Search for the cell housing the specified text and yield its (X, Y) center coordinate. 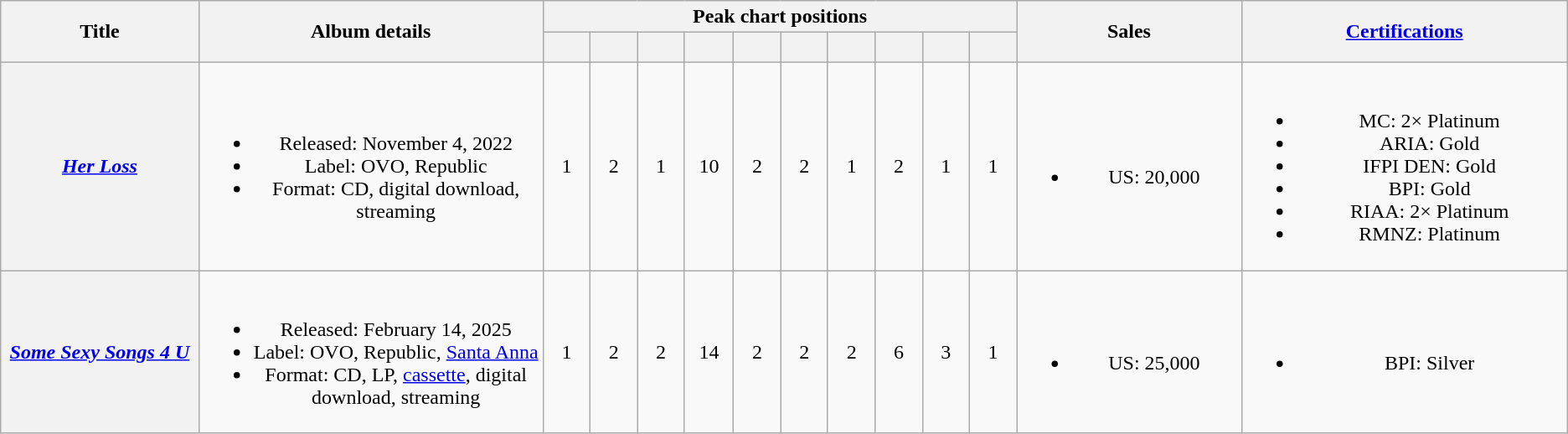
US: 20,000 (1129, 166)
3 (946, 351)
Peak chart positions (779, 17)
14 (709, 351)
Title (100, 32)
10 (709, 166)
MC: 2× PlatinumARIA: GoldIFPI DEN: GoldBPI: GoldRIAA: 2× PlatinumRMNZ: Platinum (1404, 166)
Her Loss (100, 166)
Some Sexy Songs 4 U (100, 351)
Released: February 14, 2025Label: OVO, Republic, Santa AnnaFormat: CD, LP, cassette, digital download, streaming (370, 351)
US: 25,000 (1129, 351)
Certifications (1404, 32)
Sales (1129, 32)
Released: November 4, 2022Label: OVO, RepublicFormat: CD, digital download, streaming (370, 166)
Album details (370, 32)
6 (899, 351)
BPI: Silver (1404, 351)
